For the text-containing cell, return its midpoint in [x, y] coordinate format. 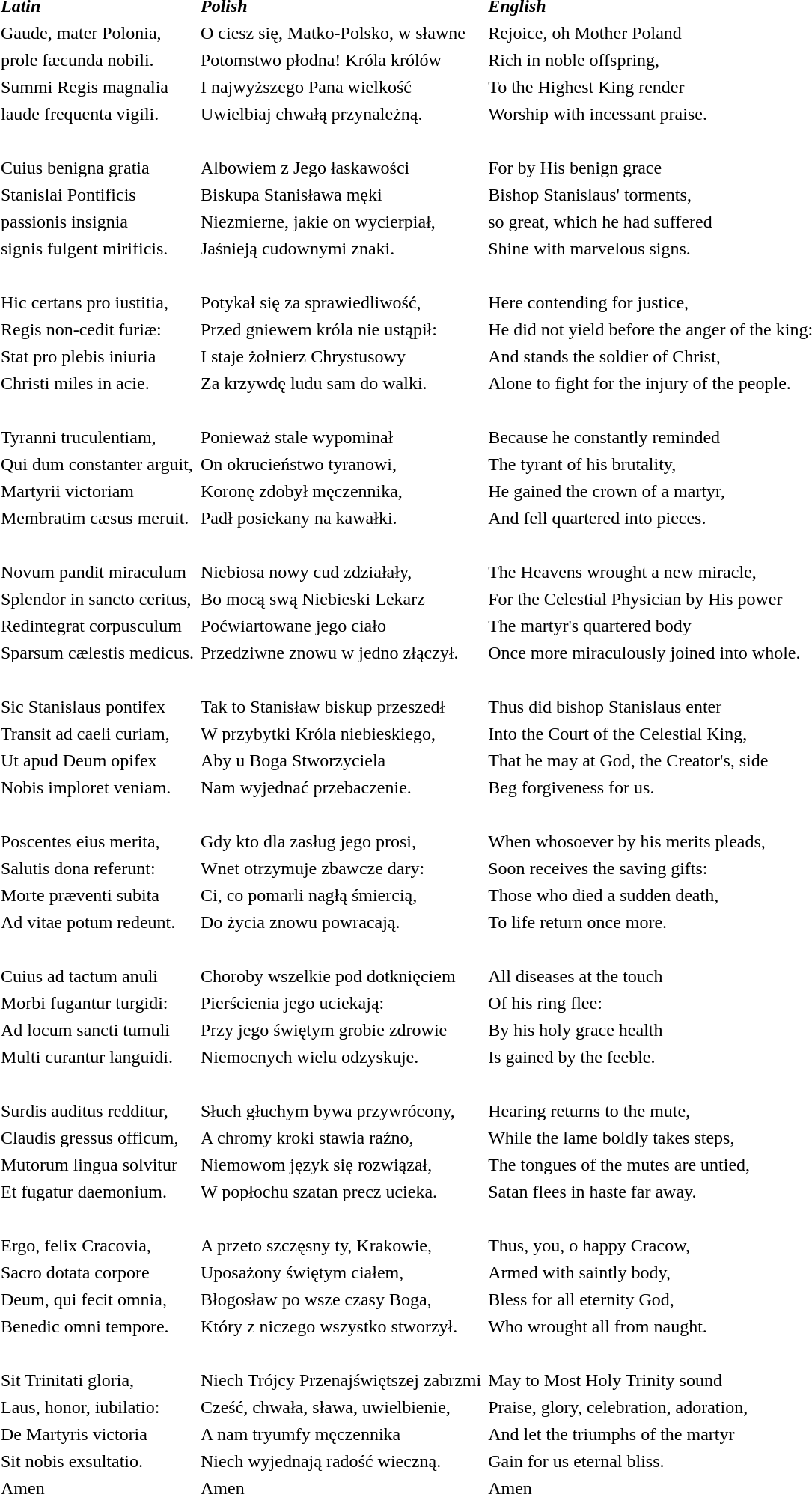
Błogosław po wsze czasy Boga, [341, 1299]
Gdy kto dla zasług jego prosi, [341, 841]
O ciesz się, Matko-Polsko, w sławne [341, 33]
Niemocnych wielu odzyskuje. [341, 1057]
Potykał się za sprawiedliwość, [341, 302]
Przy jego świętym grobie zdrowie [341, 1030]
Słuch głuchym bywa przywrócony, [341, 1111]
Bo mocą swą Niebieski Lekarz [341, 599]
Potomstwo płodna! Króla królów [341, 60]
Niech wyjednają radość wieczną. [341, 1461]
Niebiosa nowy cud zdziałały, [341, 572]
Przedziwne znowu w jedno złączył. [341, 653]
Jaśnieją cudownymi znaki. [341, 249]
Za krzywdę ludu sam do walki. [341, 383]
Niech Trójcy Przenajświętszej zabrzmi [341, 1380]
Przed gniewem króla nie ustąpił: [341, 329]
W przybytki Króla niebieskiego, [341, 734]
Albowiem z Jego łaskawości [341, 168]
Koronę zdobył męczennika, [341, 491]
Cześć, chwała, sława, uwielbienie, [341, 1407]
Niezmierne, jakie on wycierpiał, [341, 222]
A nam tryumfy męczennika [341, 1434]
Tak to Stanisław biskup przeszedł [341, 707]
I najwyższego Pana wielkość [341, 87]
Uposażony świętym ciałem, [341, 1272]
A przeto szczęsny ty, Krakowie, [341, 1245]
Uwielbiaj chwałą przynależną. [341, 114]
Choroby wszelkie pod dotknięciem [341, 976]
Aby u Boga Stworzyciela [341, 760]
Padł posiekany na kawałki. [341, 518]
Niemowom język się rozwiązał, [341, 1165]
Ponieważ stale wypominał [341, 437]
On okrucieństwo tyranowi, [341, 464]
Nam wyjednać przebaczenie. [341, 787]
Wnet otrzymuje zbawcze dary: [341, 868]
Biskupa Stanisława męki [341, 195]
Ci, co pomarli nagłą śmiercią, [341, 895]
A chromy kroki stawia raźno, [341, 1138]
Pierścienia jego uciekają: [341, 1003]
Do życia znowu powracają. [341, 922]
Który z niczego wszystko stworzył. [341, 1326]
I staje żołnierz Chrystusowy [341, 356]
Poćwiartowane jego ciało [341, 626]
W popłochu szatan precz ucieka. [341, 1192]
